Scan for the cell matching the given text and deliver its (X, Y) coordinate at center. 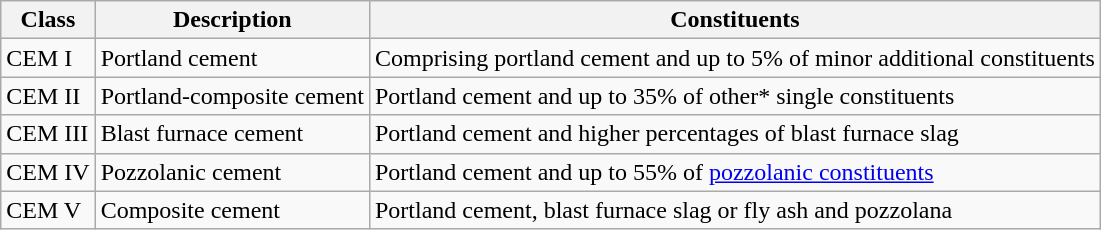
Description (232, 20)
Comprising portland cement and up to 5% of minor additional constituents (734, 58)
Portland cement and up to 35% of other* single constituents (734, 96)
Portland-composite cement (232, 96)
CEM I (48, 58)
Portland cement (232, 58)
CEM V (48, 210)
Portland cement and higher percentages of blast furnace slag (734, 134)
Portland cement, blast furnace slag or fly ash and pozzolana (734, 210)
Blast furnace cement (232, 134)
Composite cement (232, 210)
Constituents (734, 20)
CEM II (48, 96)
Class (48, 20)
CEM IV (48, 172)
Portland cement and up to 55% of pozzolanic constituents (734, 172)
CEM III (48, 134)
Pozzolanic cement (232, 172)
